Detect which cell encompasses the target text, then output its [x, y] center coordinate. 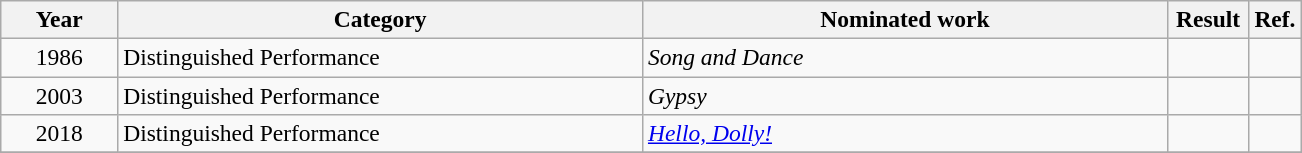
2018 [60, 133]
Result [1208, 19]
Hello, Dolly! [906, 133]
Category [380, 19]
Year [60, 19]
Nominated work [906, 19]
1986 [60, 57]
Song and Dance [906, 57]
2003 [60, 95]
Ref. [1275, 19]
Gypsy [906, 95]
